From the cell containing the given text, extract its center point as [X, Y] coordinate. 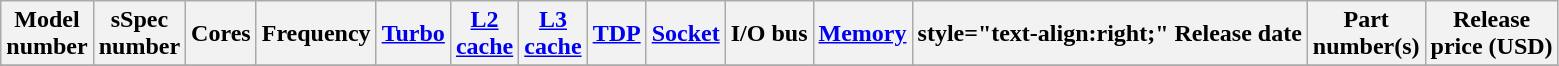
L3cache [553, 34]
Cores [222, 34]
Modelnumber [47, 34]
Socket [686, 34]
Turbo [413, 34]
style="text-align:right;" Release date [1110, 34]
Releaseprice (USD) [1492, 34]
Memory [862, 34]
Frequency [316, 34]
sSpecnumber [139, 34]
I/O bus [769, 34]
L2cache [484, 34]
Partnumber(s) [1366, 34]
TDP [616, 34]
